Output the [X, Y] coordinate of the center of the cell containing the given text.  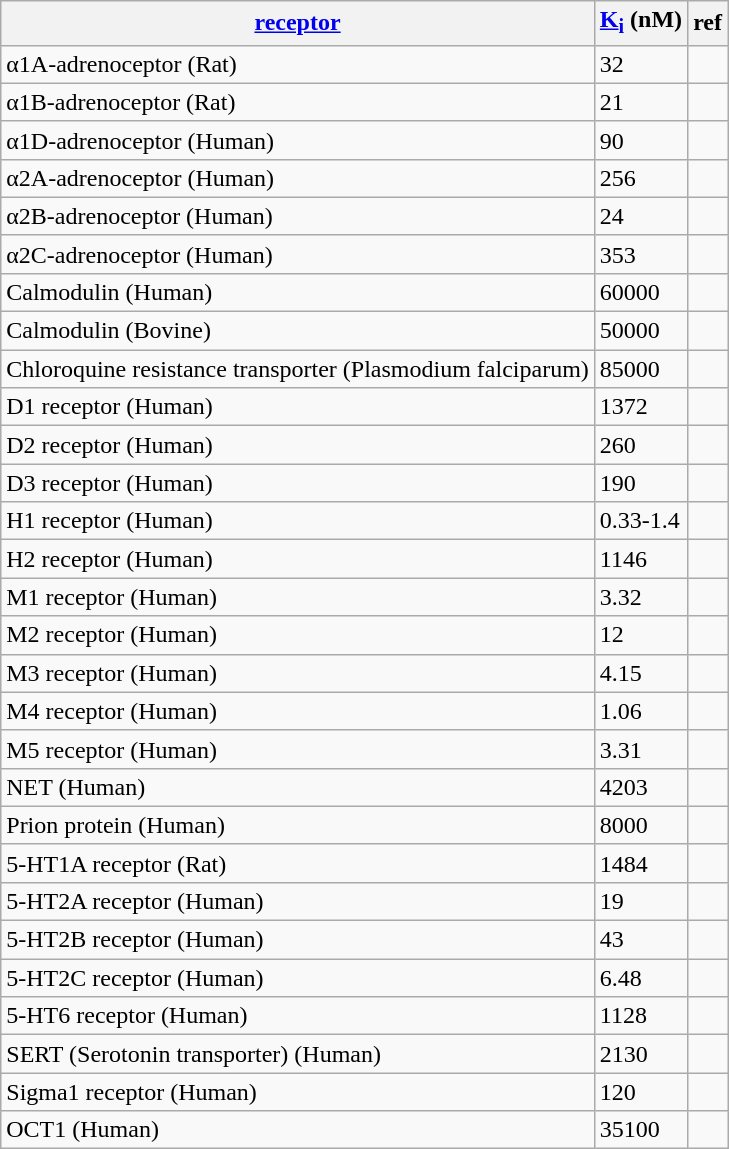
M4 receptor (Human) [298, 711]
α1A-adrenoceptor (Rat) [298, 64]
α2A-adrenoceptor (Human) [298, 178]
M3 receptor (Human) [298, 673]
H1 receptor (Human) [298, 521]
Ki (nM) [640, 23]
21 [640, 102]
3.31 [640, 749]
Prion protein (Human) [298, 825]
α1D-adrenoceptor (Human) [298, 140]
H2 receptor (Human) [298, 559]
1.06 [640, 711]
120 [640, 1092]
50000 [640, 331]
4.15 [640, 673]
12 [640, 635]
35100 [640, 1130]
α2B-adrenoceptor (Human) [298, 216]
60000 [640, 292]
5-HT6 receptor (Human) [298, 1016]
5-HT2C receptor (Human) [298, 978]
19 [640, 901]
5-HT2A receptor (Human) [298, 901]
5-HT1A receptor (Rat) [298, 863]
32 [640, 64]
260 [640, 445]
5-HT2B receptor (Human) [298, 940]
M2 receptor (Human) [298, 635]
D3 receptor (Human) [298, 483]
1372 [640, 407]
43 [640, 940]
SERT (Serotonin transporter) (Human) [298, 1054]
M1 receptor (Human) [298, 597]
D2 receptor (Human) [298, 445]
190 [640, 483]
ref [708, 23]
NET (Human) [298, 787]
receptor [298, 23]
2130 [640, 1054]
Calmodulin (Bovine) [298, 331]
M5 receptor (Human) [298, 749]
D1 receptor (Human) [298, 407]
353 [640, 254]
Sigma1 receptor (Human) [298, 1092]
3.32 [640, 597]
4203 [640, 787]
1128 [640, 1016]
6.48 [640, 978]
α1B-adrenoceptor (Rat) [298, 102]
24 [640, 216]
Chloroquine resistance transporter (Plasmodium falciparum) [298, 369]
85000 [640, 369]
90 [640, 140]
OCT1 (Human) [298, 1130]
256 [640, 178]
1484 [640, 863]
0.33-1.4 [640, 521]
1146 [640, 559]
8000 [640, 825]
α2C-adrenoceptor (Human) [298, 254]
Calmodulin (Human) [298, 292]
